Return [x, y] of the center of cell containing provided text 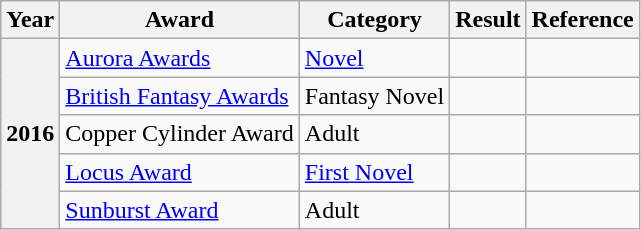
Award [180, 20]
Sunburst Award [180, 210]
Fantasy Novel [374, 96]
Year [30, 20]
British Fantasy Awards [180, 96]
Aurora Awards [180, 58]
2016 [30, 134]
Novel [374, 58]
Reference [582, 20]
Copper Cylinder Award [180, 134]
Locus Award [180, 172]
Category [374, 20]
Result [488, 20]
First Novel [374, 172]
